Locate the cell with the specified text and output its (x, y) center coordinate. 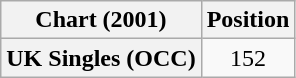
UK Singles (OCC) (101, 58)
Chart (2001) (101, 20)
152 (248, 58)
Position (248, 20)
